Output the [X, Y] coordinate of the center of the cell containing the given text.  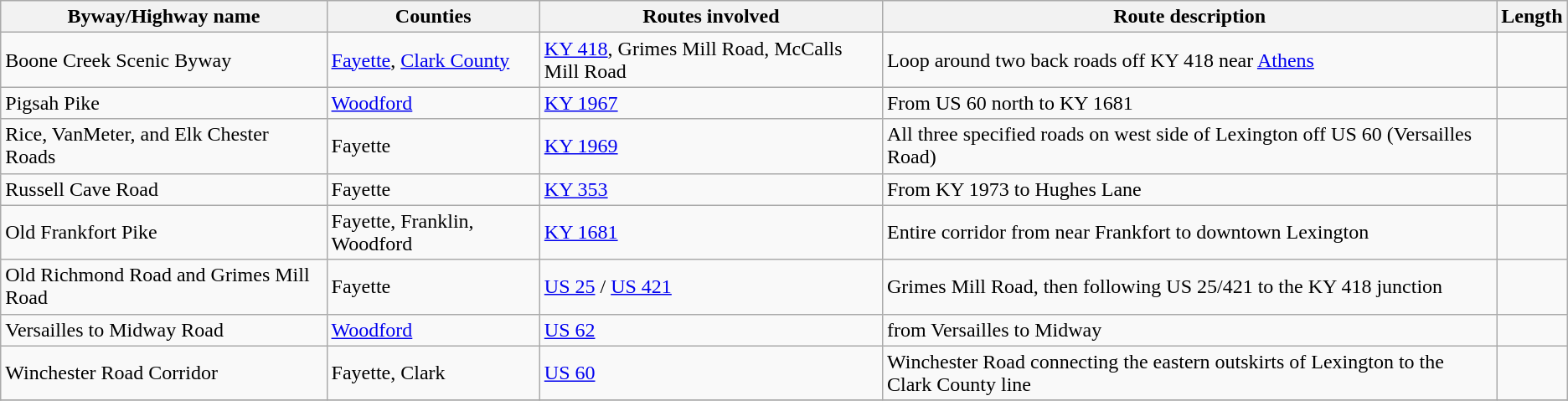
Old Richmond Road and Grimes Mill Road [164, 286]
Old Frankfort Pike [164, 233]
Fayette, Franklin, Woodford [433, 233]
Rice, VanMeter, and Elk Chester Roads [164, 146]
US 60 [710, 373]
Russell Cave Road [164, 189]
Route description [1189, 17]
Counties [433, 17]
Length [1532, 17]
Fayette, Clark County [433, 60]
US 25 / US 421 [710, 286]
Grimes Mill Road, then following US 25/421 to the KY 418 junction [1189, 286]
From US 60 north to KY 1681 [1189, 103]
Routes involved [710, 17]
KY 1969 [710, 146]
Winchester Road Corridor [164, 373]
Versailles to Midway Road [164, 330]
Fayette, Clark [433, 373]
US 62 [710, 330]
KY 418, Grimes Mill Road, McCalls Mill Road [710, 60]
KY 1967 [710, 103]
KY 1681 [710, 233]
Entire corridor from near Frankfort to downtown Lexington [1189, 233]
Winchester Road connecting the eastern outskirts of Lexington to the Clark County line [1189, 373]
Byway/Highway name [164, 17]
Boone Creek Scenic Byway [164, 60]
Pigsah Pike [164, 103]
Loop around two back roads off KY 418 near Athens [1189, 60]
KY 353 [710, 189]
All three specified roads on west side of Lexington off US 60 (Versailles Road) [1189, 146]
From KY 1973 to Hughes Lane [1189, 189]
from Versailles to Midway [1189, 330]
